Find where the given text appears and provide that cell's center as [X, Y] coordinate. 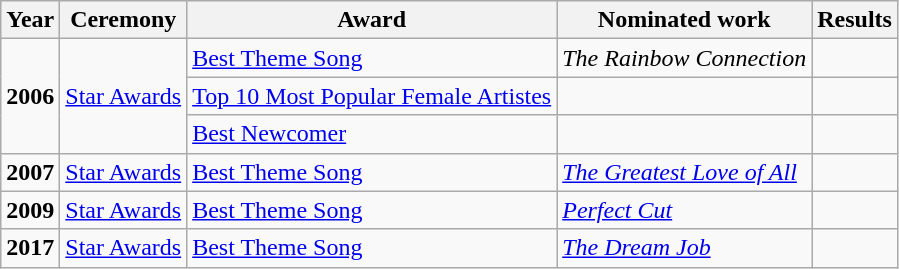
The Greatest Love of All [684, 172]
2017 [30, 248]
2006 [30, 96]
Top 10 Most Popular Female Artistes [372, 96]
Nominated work [684, 20]
Ceremony [124, 20]
The Dream Job [684, 248]
Best Newcomer [372, 134]
Results [855, 20]
2009 [30, 210]
Award [372, 20]
The Rainbow Connection [684, 58]
2007 [30, 172]
Year [30, 20]
Perfect Cut [684, 210]
